Detect which cell encompasses the target text, then output its [x, y] center coordinate. 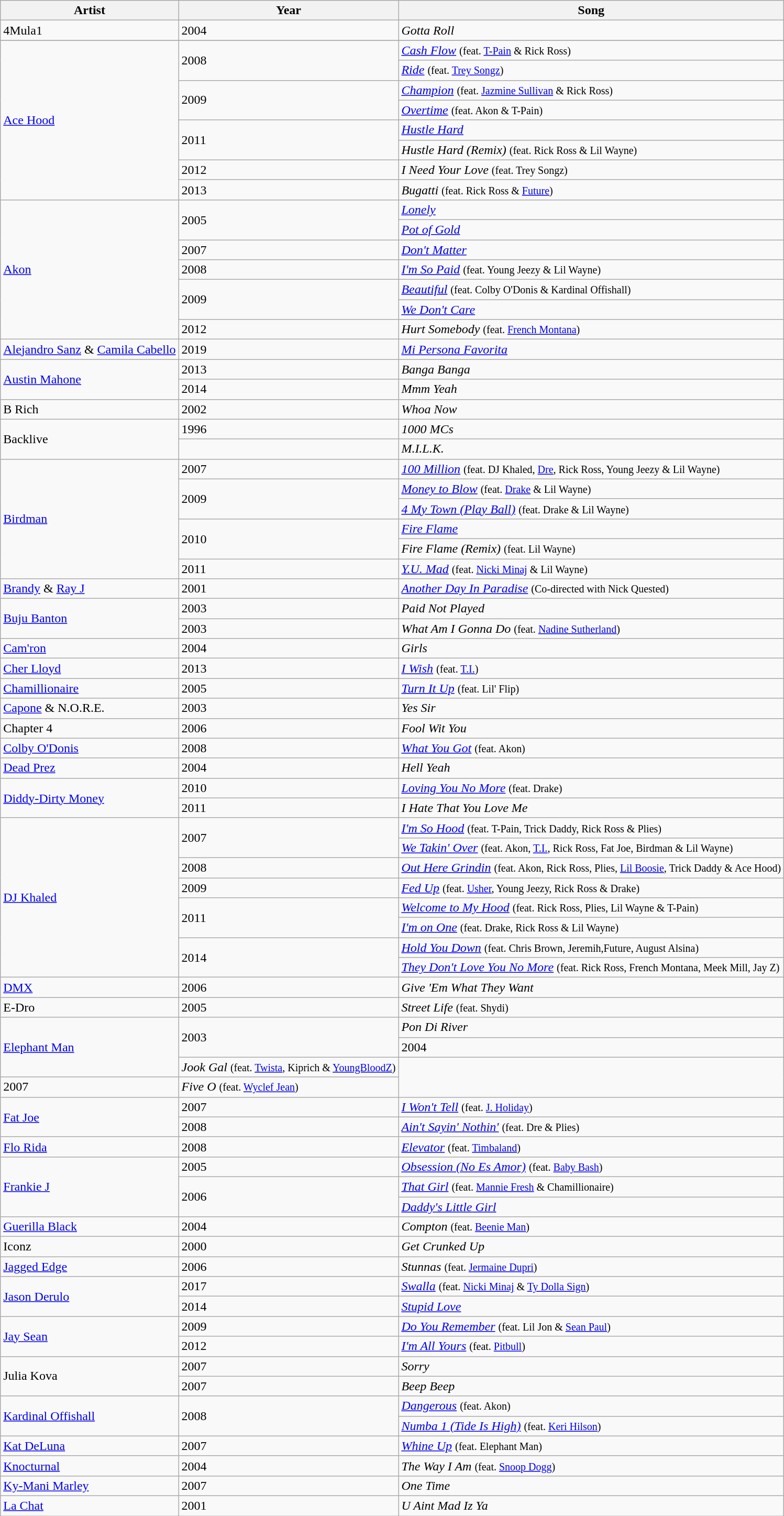
Street Life (feat. Shydi) [591, 1007]
4Mula1 [90, 30]
Jagged Edge [90, 1267]
Austin Mahone [90, 379]
Obsession (No Es Amor) (feat. Baby Bash) [591, 1167]
What You Got (feat. Akon) [591, 748]
Cher Lloyd [90, 668]
Five O (feat. Wyclef Jean) [289, 1087]
2002 [289, 409]
Brandy & Ray J [90, 589]
Iconz [90, 1247]
Gotta Roll [591, 30]
Stupid Love [591, 1306]
Stunnas (feat. Jermaine Dupri) [591, 1267]
Birdman [90, 519]
2017 [289, 1287]
I Need Your Love (feat. Trey Songz) [591, 170]
Another Day In Paradise (Co-directed with Nick Quested) [591, 589]
2019 [289, 349]
Jook Gal (feat. Twista, Kiprich & YoungBloodZ) [289, 1067]
Y.U. Mad (feat. Nicki Minaj & Lil Wayne) [591, 568]
Kat DeLuna [90, 1446]
Fire Flame [591, 529]
Backlive [90, 439]
M.I.L.K. [591, 449]
Knocturnal [90, 1466]
Numba 1 (Tide Is High) (feat. Keri Hilson) [591, 1426]
Out Here Grindin (feat. Akon, Rick Ross, Plies, Lil Boosie, Trick Daddy & Ace Hood) [591, 867]
I'm All Yours (feat. Pitbull) [591, 1346]
Fire Flame (Remix) (feat. Lil Wayne) [591, 548]
Welcome to My Hood (feat. Rick Ross, Plies, Lil Wayne & T-Pain) [591, 908]
Ky-Mani Marley [90, 1486]
Elevator (feat. Timbaland) [591, 1147]
Cash Flow (feat. T-Pain & Rick Ross) [591, 50]
DMX [90, 987]
Elephant Man [90, 1047]
I Won't Tell (feat. J. Holiday) [591, 1107]
Whine Up (feat. Elephant Man) [591, 1446]
Overtime (feat. Akon & T-Pain) [591, 110]
Alejandro Sanz & Camila Cabello [90, 349]
The Way I Am (feat. Snoop Dogg) [591, 1466]
Money to Blow (feat. Drake & Lil Wayne) [591, 489]
Cam'ron [90, 649]
Hell Yeah [591, 768]
Give 'Em What They Want [591, 987]
Pon Di River [591, 1027]
Swalla (feat. Nicki Minaj & Ty Dolla Sign) [591, 1287]
Artist [90, 10]
Year [289, 10]
Get Crunked Up [591, 1247]
Loving You No More (feat. Drake) [591, 788]
Frankie J [90, 1187]
What Am I Gonna Do (feat. Nadine Sutherland) [591, 629]
Dangerous (feat. Akon) [591, 1406]
They Don't Love You No More (feat. Rick Ross, French Montana, Meek Mill, Jay Z) [591, 968]
Mi Persona Favorita [591, 349]
Song [591, 10]
Beautiful (feat. Colby O'Donis & Kardinal Offishall) [591, 290]
Whoa Now [591, 409]
Do You Remember (feat. Lil Jon & Sean Paul) [591, 1326]
Girls [591, 649]
Yes Sir [591, 708]
Akon [90, 269]
Diddy-Dirty Money [90, 798]
I'm So Hood (feat. T-Pain, Trick Daddy, Rick Ross & Plies) [591, 828]
Hustle Hard [591, 130]
B Rich [90, 409]
Chapter 4 [90, 728]
Pot of Gold [591, 229]
La Chat [90, 1506]
We Don't Care [591, 310]
Jay Sean [90, 1336]
Bugatti (feat. Rick Ross & Future) [591, 190]
Beep Beep [591, 1386]
1000 MCs [591, 429]
Hold You Down (feat. Chris Brown, Jeremih,Future, August Alsina) [591, 948]
Ain't Sayin' Nothin' (feat. Dre & Plies) [591, 1127]
Buju Banton [90, 619]
Colby O'Donis [90, 748]
Lonely [591, 210]
Daddy's Little Girl [591, 1206]
Fed Up (feat. Usher, Young Jeezy, Rick Ross & Drake) [591, 888]
Julia Kova [90, 1376]
Capone & N.O.R.E. [90, 708]
Jason Derulo [90, 1297]
Compton (feat. Beenie Man) [591, 1227]
Hustle Hard (Remix) (feat. Rick Ross & Lil Wayne) [591, 150]
Don't Matter [591, 250]
100 Million (feat. DJ Khaled, Dre, Rick Ross, Young Jeezy & Lil Wayne) [591, 469]
That Girl (feat. Mannie Fresh & Chamillionaire) [591, 1187]
Flo Rida [90, 1147]
Champion (feat. Jazmine Sullivan & Rick Ross) [591, 90]
Turn It Up (feat. Lil' Flip) [591, 688]
I Hate That You Love Me [591, 808]
Guerilla Black [90, 1227]
Sorry [591, 1366]
Dead Prez [90, 768]
Kardinal Offishall [90, 1416]
Chamillionaire [90, 688]
One Time [591, 1486]
We Takin' Over (feat. Akon, T.I., Rick Ross, Fat Joe, Birdman & Lil Wayne) [591, 848]
1996 [289, 429]
Hurt Somebody (feat. French Montana) [591, 329]
DJ Khaled [90, 897]
Mmm Yeah [591, 389]
2000 [289, 1247]
E-Dro [90, 1007]
I'm on One (feat. Drake, Rick Ross & Lil Wayne) [591, 928]
Fool Wit You [591, 728]
I Wish (feat. T.I.) [591, 668]
Ace Hood [90, 120]
U Aint Mad Iz Ya [591, 1506]
Fat Joe [90, 1117]
4 My Town (Play Ball) (feat. Drake & Lil Wayne) [591, 509]
Ride (feat. Trey Songz) [591, 70]
Banga Banga [591, 369]
Paid Not Played [591, 609]
I'm So Paid (feat. Young Jeezy & Lil Wayne) [591, 270]
